Capture the cell that displays the provided text and extract its [X, Y] central coordinate. 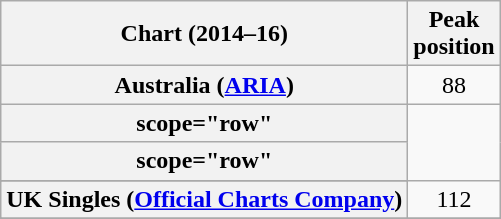
Peakposition [454, 34]
Australia (ARIA) [204, 85]
UK Singles (Official Charts Company) [204, 199]
88 [454, 85]
112 [454, 199]
Chart (2014–16) [204, 34]
